Detect which cell encompasses the target text, then output its (x, y) center coordinate. 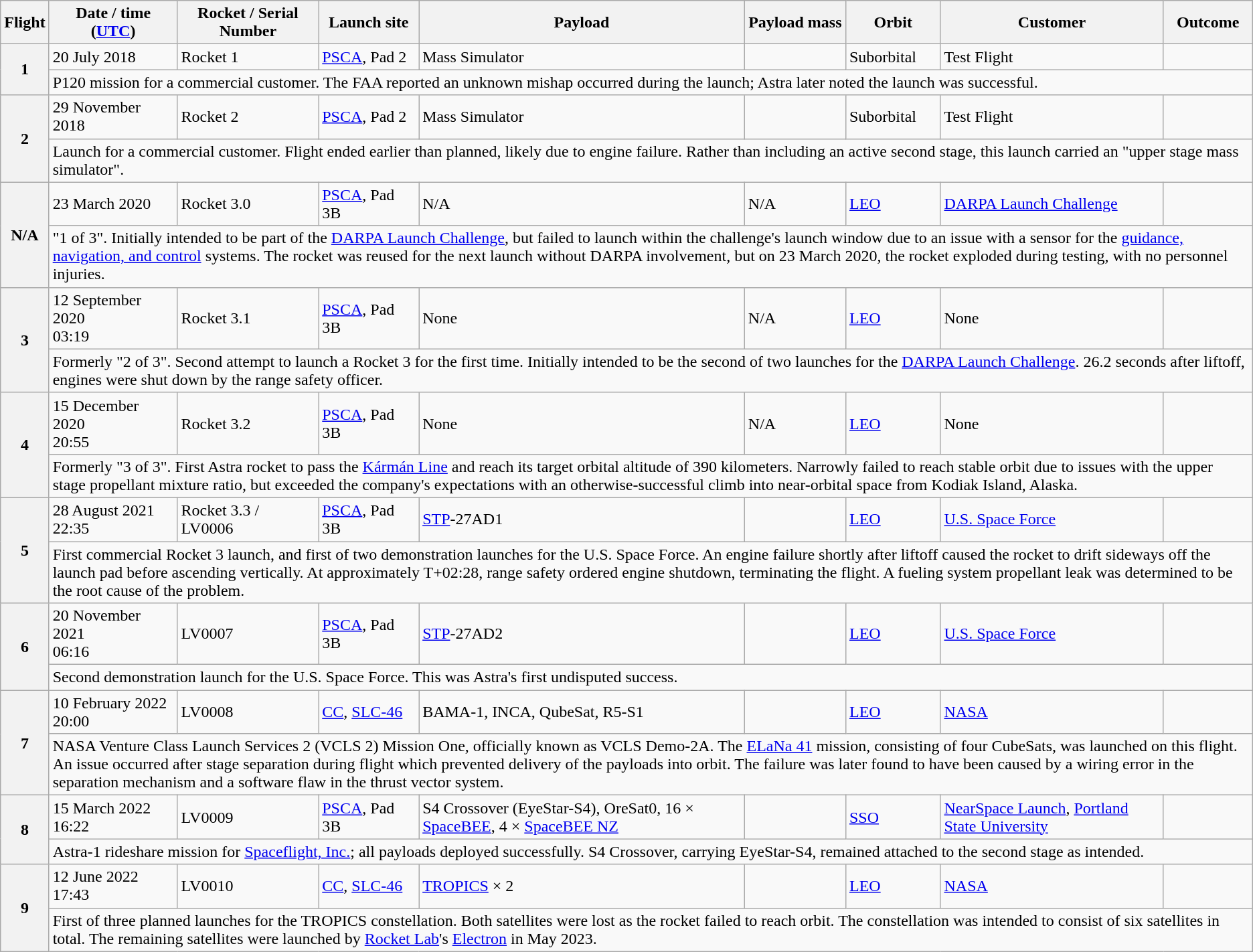
7 (25, 743)
NearSpace Launch, Portland State University (1052, 817)
Launch site (369, 23)
12 June 202217:43 (113, 886)
TROPICS × 2 (582, 886)
P120 mission for a commercial customer. The FAA reported an unknown mishap occurred during the launch; Astra later noted the launch was successful. (651, 82)
Rocket 1 (248, 57)
Customer (1052, 23)
15 December 202020:55 (113, 423)
6 (25, 647)
2 (25, 139)
Payload mass (795, 23)
Payload (582, 23)
LV0010 (248, 886)
28 August 202122:35 (113, 520)
SSO (893, 817)
12 September 202003:19 (113, 318)
LV0009 (248, 817)
8 (25, 830)
Rocket 2 (248, 116)
20 November 202106:16 (113, 634)
4 (25, 445)
15 March 202216:22 (113, 817)
BAMA-1, INCA, QubeSat, R5-S1 (582, 712)
LV0007 (248, 634)
23 March 2020 (113, 204)
DARPA Launch Challenge (1052, 204)
9 (25, 908)
Date / time (UTC) (113, 23)
Flight (25, 23)
LV0008 (248, 712)
1 (25, 70)
Second demonstration launch for the U.S. Space Force. This was Astra's first undisputed success. (651, 678)
Rocket 3.2 (248, 423)
Rocket 3.1 (248, 318)
STP-27AD2 (582, 634)
Orbit (893, 23)
3 (25, 340)
Rocket 3.0 (248, 204)
20 July 2018 (113, 57)
Outcome (1207, 23)
29 November 2018 (113, 116)
S4 Crossover (EyeStar-S4), OreSat0, 16 × SpaceBEE, 4 × SpaceBEE NZ (582, 817)
Rocket / Serial Number (248, 23)
STP-27AD1 (582, 520)
10 February 202220:00 (113, 712)
5 (25, 550)
Rocket 3.3 / LV0006 (248, 520)
